Capture the cell that displays the provided text and extract its [X, Y] central coordinate. 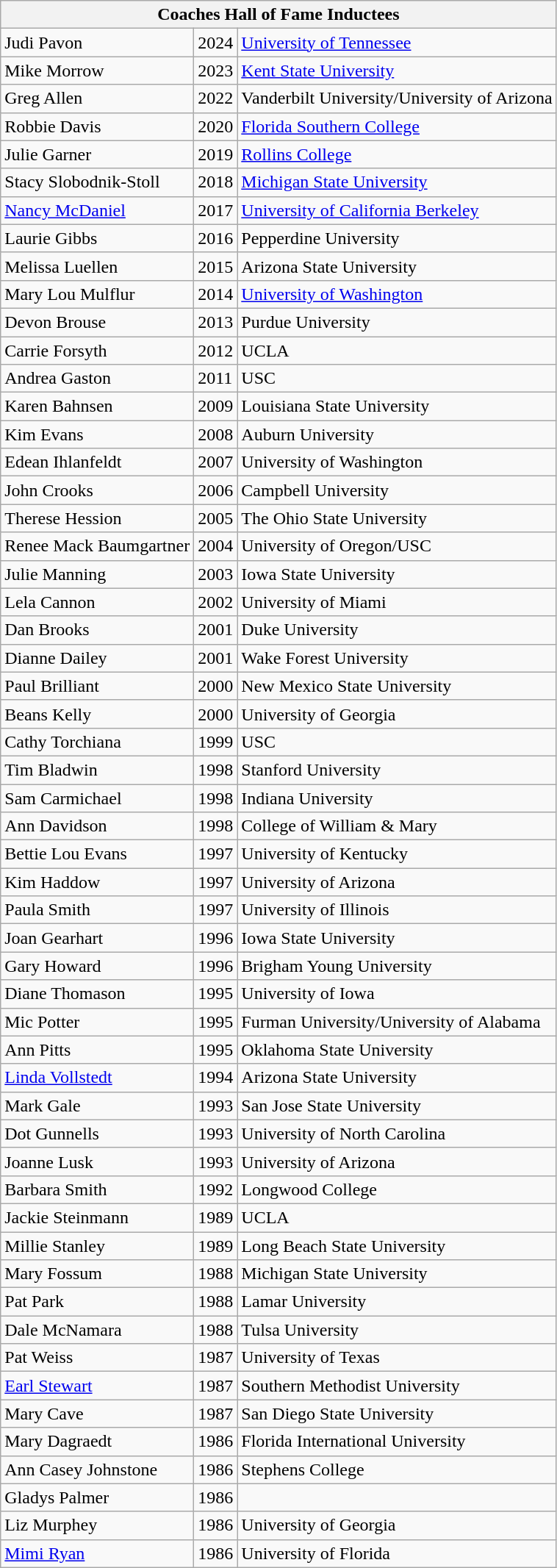
Diane Thomason [97, 994]
University of Illinois [397, 910]
2004 [216, 546]
Kent State University [397, 71]
University of Iowa [397, 994]
Gary Howard [97, 966]
Stephens College [397, 1469]
2015 [216, 266]
Dot Gunnells [97, 1134]
1992 [216, 1189]
Lamar University [397, 1302]
Southern Methodist University [397, 1386]
2003 [216, 574]
2006 [216, 490]
Joan Gearhart [97, 938]
2009 [216, 407]
San Diego State University [397, 1414]
Robbie Davis [97, 126]
Nancy McDaniel [97, 210]
2005 [216, 518]
Cathy Torchiana [97, 742]
Dianne Dailey [97, 658]
New Mexico State University [397, 686]
Pepperdine University [397, 238]
Purdue University [397, 322]
Vanderbilt University/University of Arizona [397, 99]
Gladys Palmer [97, 1497]
Mary Lou Mulflur [97, 294]
Indiana University [397, 798]
Ann Casey Johnstone [97, 1469]
Stacy Slobodnik-Stoll [97, 182]
Duke University [397, 630]
Karen Bahnsen [97, 407]
Sam Carmichael [97, 798]
Therese Hession [97, 518]
Devon Brouse [97, 322]
University of Miami [397, 602]
Paul Brilliant [97, 686]
2016 [216, 238]
2019 [216, 154]
Dale McNamara [97, 1330]
Julie Manning [97, 574]
Earl Stewart [97, 1386]
Pat Weiss [97, 1358]
Edean Ihlanfeldt [97, 462]
Kim Haddow [97, 882]
Millie Stanley [97, 1246]
Laurie Gibbs [97, 238]
Longwood College [397, 1189]
Carrie Forsyth [97, 351]
Tim Bladwin [97, 770]
Mimi Ryan [97, 1553]
Coaches Hall of Fame Inductees [278, 15]
Linda Vollstedt [97, 1078]
University of Florida [397, 1553]
University of Kentucky [397, 854]
University of North Carolina [397, 1134]
Auburn University [397, 434]
2013 [216, 322]
Judi Pavon [97, 43]
Mary Fossum [97, 1274]
Melissa Luellen [97, 266]
Lela Cannon [97, 602]
2002 [216, 602]
Joanne Lusk [97, 1161]
Liz Murphey [97, 1525]
Long Beach State University [397, 1246]
1994 [216, 1078]
2011 [216, 379]
Tulsa University [397, 1330]
Mike Morrow [97, 71]
2024 [216, 43]
2007 [216, 462]
Wake Forest University [397, 658]
Louisiana State University [397, 407]
Dan Brooks [97, 630]
2017 [216, 210]
University of Oregon/USC [397, 546]
1999 [216, 742]
The Ohio State University [397, 518]
Andrea Gaston [97, 379]
Ann Pitts [97, 1050]
Kim Evans [97, 434]
2014 [216, 294]
Mary Cave [97, 1414]
Greg Allen [97, 99]
Julie Garner [97, 154]
College of William & Mary [397, 826]
Bettie Lou Evans [97, 854]
Mary Dagraedt [97, 1442]
Rollins College [397, 154]
Oklahoma State University [397, 1050]
Brigham Young University [397, 966]
University of Tennessee [397, 43]
Beans Kelly [97, 714]
2023 [216, 71]
Mic Potter [97, 1022]
2012 [216, 351]
San Jose State University [397, 1106]
2020 [216, 126]
Jackie Steinmann [97, 1217]
Ann Davidson [97, 826]
2008 [216, 434]
2022 [216, 99]
Pat Park [97, 1302]
Paula Smith [97, 910]
Florida International University [397, 1442]
University of California Berkeley [397, 210]
John Crooks [97, 490]
Renee Mack Baumgartner [97, 546]
University of Texas [397, 1358]
Mark Gale [97, 1106]
2018 [216, 182]
Barbara Smith [97, 1189]
Furman University/University of Alabama [397, 1022]
Florida Southern College [397, 126]
Campbell University [397, 490]
Stanford University [397, 770]
